Detect which cell encompasses the target text, then output its (x, y) center coordinate. 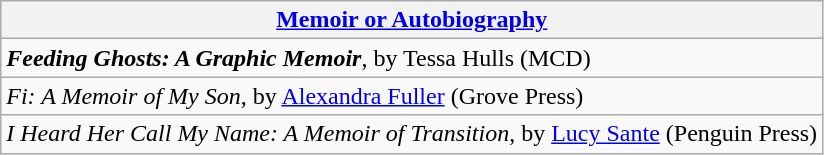
Memoir or Autobiography (412, 20)
Feeding Ghosts: A Graphic Memoir, by Tessa Hulls (MCD) (412, 58)
I Heard Her Call My Name: A Memoir of Transition, by Lucy Sante (Penguin Press) (412, 134)
Fi: A Memoir of My Son, by Alexandra Fuller (Grove Press) (412, 96)
